Scan for the cell matching the given text and deliver its [x, y] coordinate at center. 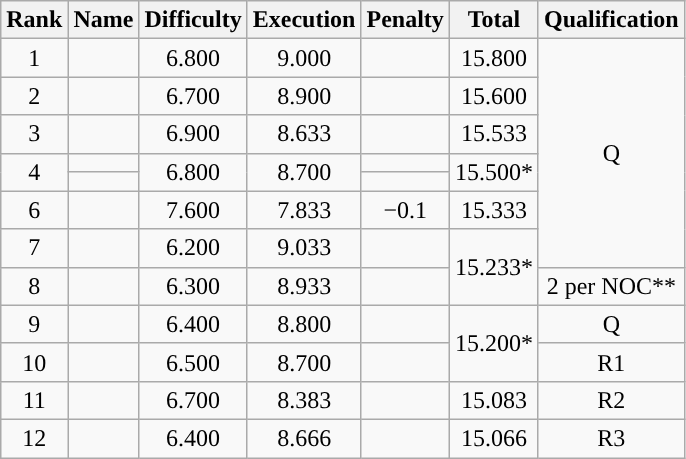
Penalty [405, 20]
2 per NOC** [611, 286]
8 [34, 286]
Difficulty [193, 20]
6.900 [193, 134]
8.633 [304, 134]
Rank [34, 20]
4 [34, 172]
Name [104, 20]
R1 [611, 362]
8.666 [304, 438]
11 [34, 400]
15.600 [494, 96]
15.800 [494, 58]
6.500 [193, 362]
15.083 [494, 400]
Execution [304, 20]
15.066 [494, 438]
3 [34, 134]
9 [34, 324]
10 [34, 362]
15.533 [494, 134]
R3 [611, 438]
7.600 [193, 210]
2 [34, 96]
8.383 [304, 400]
7 [34, 248]
8.800 [304, 324]
9.000 [304, 58]
15.500* [494, 172]
6 [34, 210]
6.300 [193, 286]
1 [34, 58]
Total [494, 20]
−0.1 [405, 210]
8.933 [304, 286]
9.033 [304, 248]
7.833 [304, 210]
12 [34, 438]
6.200 [193, 248]
R2 [611, 400]
15.200* [494, 343]
Qualification [611, 20]
8.900 [304, 96]
15.233* [494, 267]
15.333 [494, 210]
